Return (X, Y) of the center of cell containing provided text 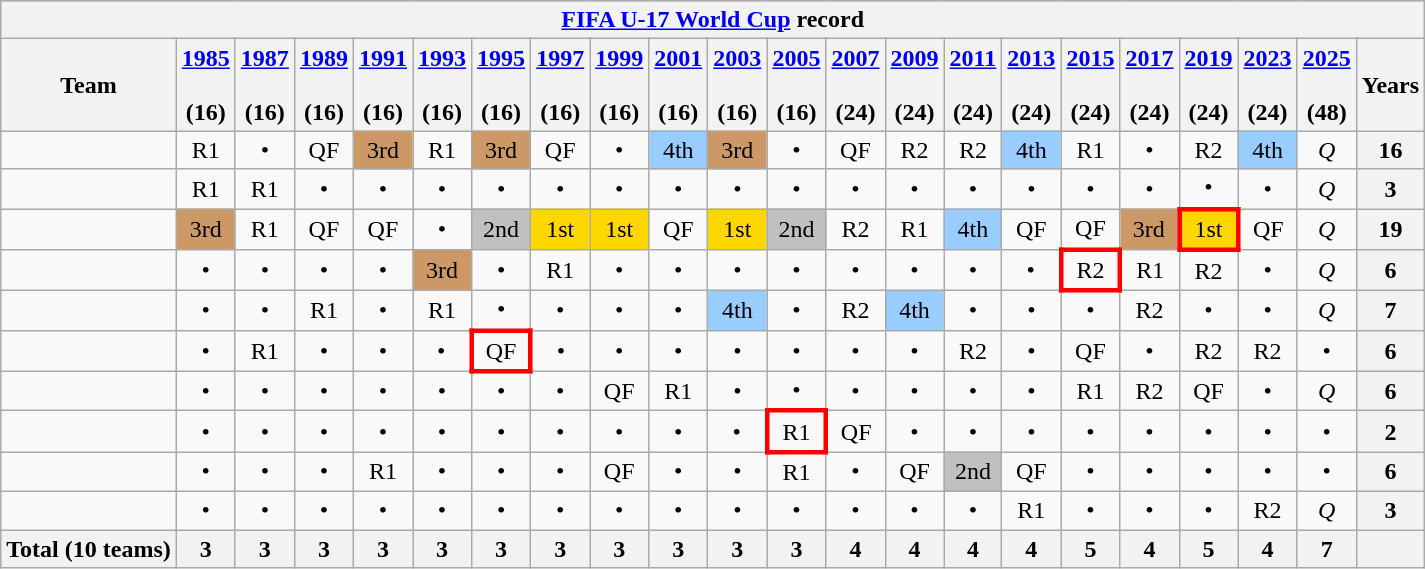
FIFA U-17 World Cup record (713, 20)
1995(16) (502, 85)
1987(16) (264, 85)
1991(16) (382, 85)
2017(24) (1150, 85)
16 (1390, 150)
2007(24) (856, 85)
2019(24) (1208, 85)
2003(16) (738, 85)
Total (10 teams) (89, 549)
2023(24) (1268, 85)
19 (1390, 228)
2001(16) (678, 85)
1985(16) (206, 85)
Team (89, 85)
Years (1390, 85)
2015(24) (1090, 85)
2013(24) (1032, 85)
1999(16) (620, 85)
2009(24) (914, 85)
2025(48) (1326, 85)
1993(16) (442, 85)
2011(24) (973, 85)
1997(16) (560, 85)
2005(16) (796, 85)
1989(16) (324, 85)
2 (1390, 432)
